Scan for the cell matching the given text and deliver its (x, y) coordinate at center. 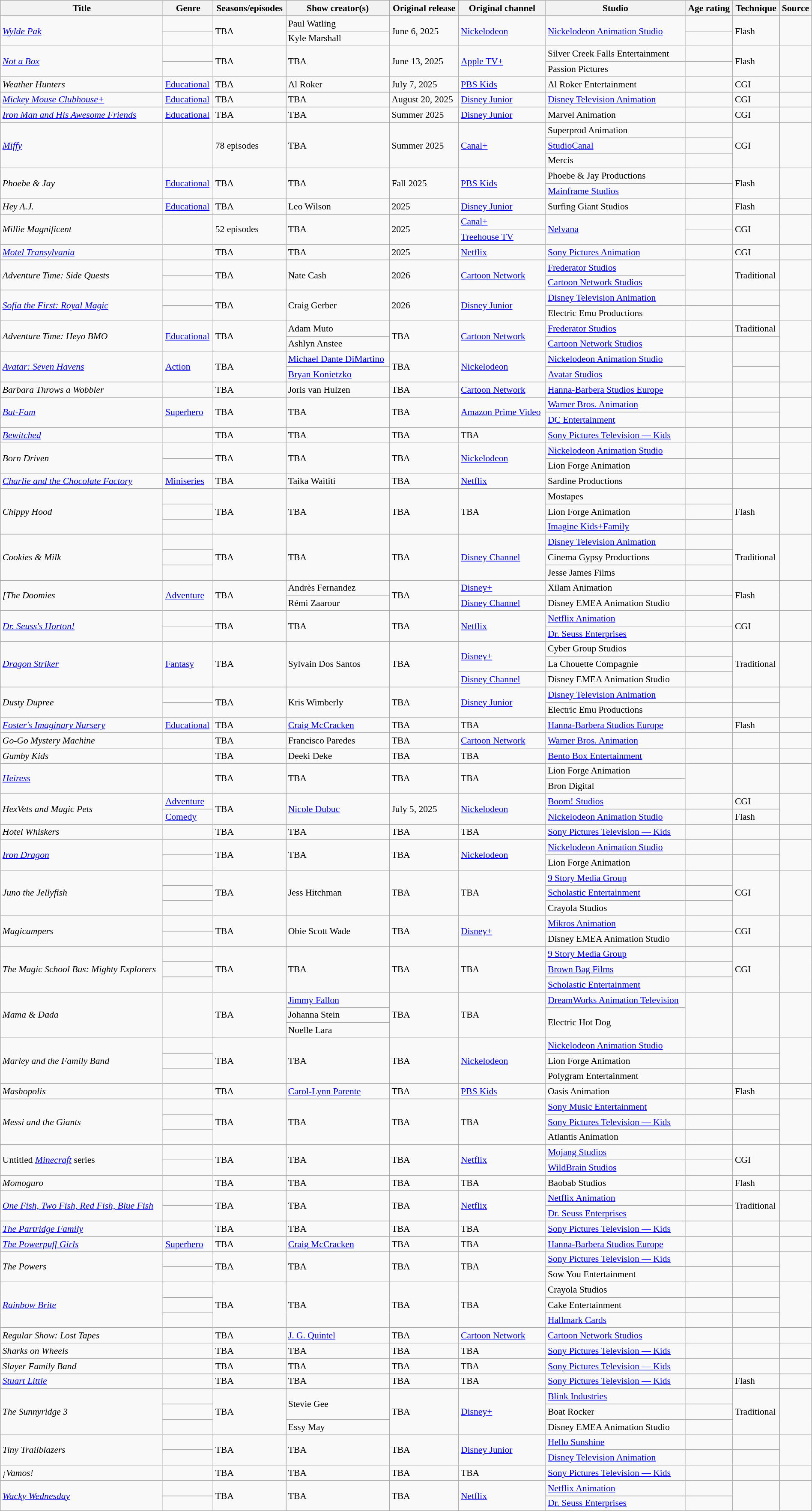
Hallmark Cards (615, 1320)
Phoebe & Jay Productions (615, 176)
Atlantis Animation (615, 1137)
Leo Wilson (338, 206)
Slayer Family Band (82, 1366)
Cookies & Milk (82, 558)
Wacky Wednesday (82, 1496)
Dragon Striker (82, 664)
Polygram Entertainment (615, 1076)
The Powers (82, 1267)
Adventure Time: Heyo BMO (82, 336)
Mojang Studios (615, 1153)
Adam Muto (338, 328)
The Partridge Family (82, 1229)
The Powerpuff Girls (82, 1244)
Dr. Seuss's Horton! (82, 626)
Kyle Marshall (338, 39)
Francisco Paredes (338, 741)
Nelvana (615, 230)
Momoguro (82, 1183)
Baobab Studios (615, 1183)
Jesse James Films (615, 573)
June 13, 2025 (424, 62)
One Fish, Two Fish, Red Fish, Blue Fish (82, 1206)
July 5, 2025 (424, 809)
Imagine Kids+Family (615, 527)
Sony Music Entertainment (615, 1107)
Hey A.J. (82, 206)
Dusty Dupree (82, 702)
Fall 2025 (424, 183)
Nate Cash (338, 275)
Juno the Jellyfish (82, 893)
Al Roker (338, 84)
Gumby Kids (82, 756)
Rainbow Brite (82, 1305)
Craig Gerber (338, 306)
Charlie and the Chocolate Factory (82, 481)
Noelle Lara (338, 1030)
Chippy Hood (82, 511)
Boom! Studios (615, 802)
Adventure Time: Side Quests (82, 275)
Fantasy (188, 664)
Miffy (82, 146)
Stuart Little (82, 1381)
Essy May (338, 1427)
Nicole Dubuc (338, 809)
Technique (756, 8)
Not a Box (82, 62)
Millie Magnificent (82, 230)
The Magic School Bus: Mighty Explorers (82, 970)
Comedy (188, 817)
Taika Waititi (338, 481)
Paul Watling (338, 24)
52 episodes (250, 230)
78 episodes (250, 146)
¡Vamos! (82, 1473)
Original release (424, 8)
Bento Box Entertainment (615, 756)
Xilam Animation (615, 588)
Mainframe Studios (615, 191)
Tiny Trailblazers (82, 1450)
Marvel Animation (615, 115)
Sofia the First: Royal Magic (82, 306)
Age rating (709, 8)
Seasons/episodes (250, 8)
Mostapes (615, 496)
Genre (188, 8)
Electric Hot Dog (615, 1023)
Wylde Pak (82, 31)
Studio (615, 8)
Hello Sunshine (615, 1442)
Deeki Deke (338, 756)
Avatar Studios (615, 374)
Apple TV+ (502, 62)
Michael Dante DiMartino (338, 359)
Treehouse TV (502, 237)
Original channel (502, 8)
Magicampers (82, 931)
Kris Wimberly (338, 702)
Cinema Gypsy Productions (615, 558)
Joris van Hulzen (338, 390)
Stevie Gee (338, 1404)
Iron Man and His Awesome Friends (82, 115)
Iron Dragon (82, 855)
Sharks on Wheels (82, 1351)
Regular Show: Lost Tapes (82, 1336)
Heiress (82, 779)
J. G. Quintel (338, 1336)
Oasis Animation (615, 1092)
Boat Rocker (615, 1412)
Source (796, 8)
Messi and the Giants (82, 1122)
Motel Transylvania (82, 252)
July 7, 2025 (424, 84)
June 6, 2025 (424, 31)
Surfing Giant Studios (615, 206)
Miniseries (188, 481)
Untitled Minecraft series (82, 1160)
Sow You Entertainment (615, 1275)
Foster's Imaginary Nursery (82, 726)
Bewitched (82, 436)
Cake Entertainment (615, 1305)
Action (188, 367)
Carol-Lynn Parente (338, 1092)
Jess Hitchman (338, 893)
Bat-Fam (82, 412)
Johanna Stein (338, 1015)
Barbara Throws a Wobbler (82, 390)
Ashlyn Anstee (338, 344)
Jimmy Fallon (338, 1000)
Born Driven (82, 458)
Bron Digital (615, 786)
Amazon Prime Video (502, 412)
La Chouette Compagnie (615, 664)
Marley and the Family Band (82, 1061)
Silver Creek Falls Entertainment (615, 54)
Superprod Animation (615, 130)
Cyber Group Studios (615, 649)
Brown Bag Films (615, 970)
Bryan Konietzko (338, 374)
The Sunnyridge 3 (82, 1412)
Phoebe & Jay (82, 183)
Hotel Whiskers (82, 832)
Weather Hunters (82, 84)
Mama & Dada (82, 1015)
WildBrain Studios (615, 1168)
Andrès Fernandez (338, 588)
HexVets and Magic Pets (82, 809)
Show creator(s) (338, 8)
Al Roker Entertainment (615, 84)
Mercis (615, 161)
Passion Pictures (615, 69)
Rémi Zaarour (338, 603)
DreamWorks Animation Television (615, 1000)
DC Entertainment (615, 420)
August 20, 2025 (424, 100)
Blink Industries (615, 1397)
Avatar: Seven Havens (82, 367)
Mashopolis (82, 1092)
Sylvain Dos Santos (338, 664)
Title (82, 8)
Mickey Mouse Clubhouse+ (82, 100)
Sardine Productions (615, 481)
StudioCanal (615, 146)
Sony Pictures Animation (615, 252)
Mikros Animation (615, 924)
Obie Scott Wade (338, 931)
[The Doomies (82, 595)
Go-Go Mystery Machine (82, 741)
